From the cell containing the given text, extract its center point as [x, y] coordinate. 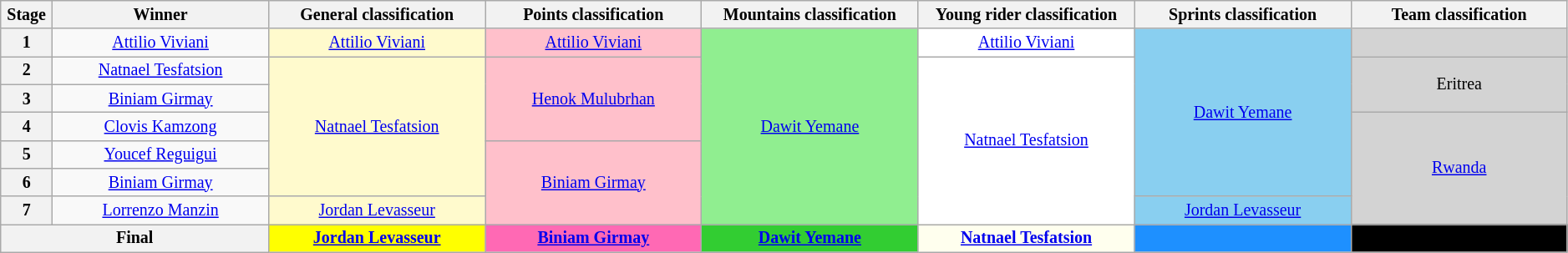
Lorrenzo Manzin [160, 210]
Team classification [1459, 15]
6 [27, 182]
Winner [160, 15]
Rwanda [1459, 169]
3 [27, 99]
Final [135, 239]
Clovis Kamzong [160, 127]
Eritrea [1459, 85]
Young rider classification [1026, 15]
5 [27, 154]
4 [27, 127]
Henok Mulubrhan [593, 99]
Stage [27, 15]
Youcef Reguigui [160, 154]
7 [27, 210]
1 [27, 43]
Sprints classification [1243, 15]
Mountains classification [810, 15]
Points classification [593, 15]
General classification [378, 15]
2 [27, 70]
